Capture the cell that displays the provided text and extract its (X, Y) central coordinate. 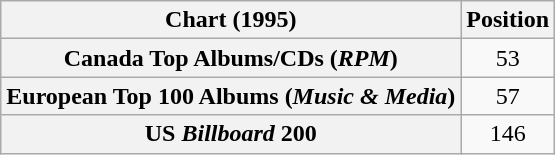
Chart (1995) (231, 20)
53 (508, 58)
European Top 100 Albums (Music & Media) (231, 96)
146 (508, 134)
57 (508, 96)
Canada Top Albums/CDs (RPM) (231, 58)
Position (508, 20)
US Billboard 200 (231, 134)
